Scan for the cell matching the given text and deliver its (X, Y) coordinate at center. 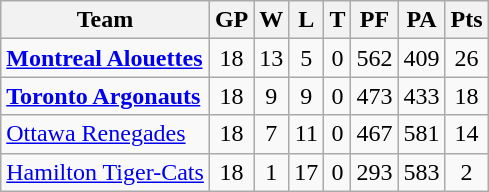
Pts (466, 20)
409 (422, 58)
13 (272, 58)
PA (422, 20)
583 (422, 172)
17 (306, 172)
293 (374, 172)
2 (466, 172)
GP (231, 20)
562 (374, 58)
1 (272, 172)
5 (306, 58)
PF (374, 20)
26 (466, 58)
L (306, 20)
473 (374, 96)
W (272, 20)
11 (306, 134)
Montreal Alouettes (106, 58)
581 (422, 134)
14 (466, 134)
Toronto Argonauts (106, 96)
467 (374, 134)
Team (106, 20)
433 (422, 96)
T (338, 20)
7 (272, 134)
Hamilton Tiger-Cats (106, 172)
Ottawa Renegades (106, 134)
